Locate the cell with the specified text and output its [x, y] center coordinate. 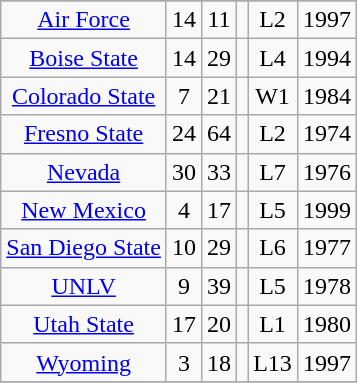
L6 [273, 248]
New Mexico [84, 210]
1978 [326, 286]
39 [220, 286]
1984 [326, 96]
20 [220, 324]
Nevada [84, 172]
24 [184, 134]
Fresno State [84, 134]
Colorado State [84, 96]
4 [184, 210]
1977 [326, 248]
Boise State [84, 58]
1976 [326, 172]
1994 [326, 58]
Air Force [84, 20]
7 [184, 96]
9 [184, 286]
L4 [273, 58]
1980 [326, 324]
L13 [273, 362]
UNLV [84, 286]
W1 [273, 96]
Wyoming [84, 362]
21 [220, 96]
11 [220, 20]
L1 [273, 324]
San Diego State [84, 248]
3 [184, 362]
33 [220, 172]
64 [220, 134]
10 [184, 248]
30 [184, 172]
18 [220, 362]
Utah State [84, 324]
1999 [326, 210]
L7 [273, 172]
1974 [326, 134]
